Determine the (X, Y) coordinate at the center of the cell enclosing the given text.  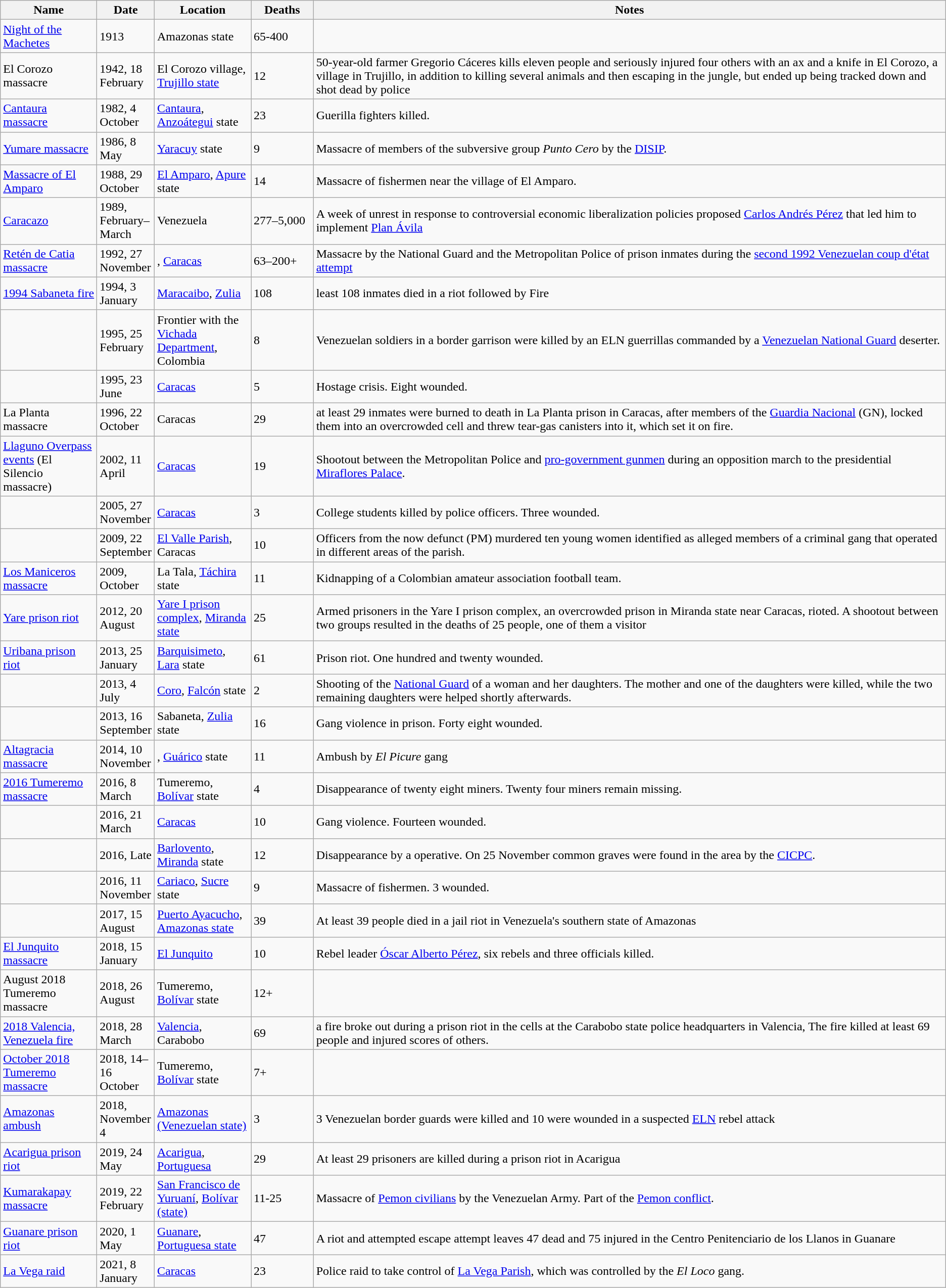
Venezuela (203, 221)
2013, 4 July (126, 690)
3 Venezuelan border guards were killed and 10 were wounded in a suspected ELN rebel attack (630, 1119)
Date (126, 10)
14 (282, 181)
Maracaibo, Zulia (203, 293)
Los Maniceros massacre (49, 578)
39 (282, 921)
Acarigua prison riot (49, 1159)
2009, 22 September (126, 546)
2005, 27 November (126, 512)
Deaths (282, 10)
El Junquito (203, 953)
Llaguno Overpass events (El Silencio massacre) (49, 466)
Coro, Falcón state (203, 690)
2019, 22 February (126, 1199)
Valencia, Carabobo (203, 1033)
Cariaco, Sucre state (203, 887)
Uribana prison riot (49, 658)
1988, 29 October (126, 181)
At least 39 people died in a jail riot in Venezuela's southern state of Amazonas (630, 921)
1982, 4 October (126, 115)
Shootout between the Metropolitan Police and pro-government gunmen during an opposition march to the presidential Miraflores Palace. (630, 466)
El Amparo, Apure state (203, 181)
El Corozo massacre (49, 76)
San Francisco de Yuruaní, Bolívar (state) (203, 1199)
Amazonas state (203, 36)
Rebel leader Óscar Alberto Pérez, six rebels and three officials killed. (630, 953)
2016, Late (126, 855)
Amazonas (Venezuelan state) (203, 1119)
2014, 10 November (126, 756)
2016, 8 March (126, 789)
2021, 8 January (126, 1271)
College students killed by police officers. Three wounded. (630, 512)
1942, 18 February (126, 76)
Disappearance by a operative. On 25 November common graves were found in the area by the CICPC. (630, 855)
2012, 20 August (126, 618)
2018, 26 August (126, 993)
1996, 22 October (126, 419)
At least 29 prisoners are killed during a prison riot in Acarigua (630, 1159)
Location (203, 10)
La Tala, Táchira state (203, 578)
Yumare massacre (49, 149)
Ambush by El Picure gang (630, 756)
Massacre by the National Guard and the Metropolitan Police of prison inmates during the second 1992 Venezuelan coup d'état attempt (630, 261)
Name (49, 10)
2016, 21 March (126, 822)
Massacre of Pemon civilians by the Venezuelan Army. Part of the Pemon conflict. (630, 1199)
2018 Valencia, Venezuela fire (49, 1033)
2018, November 4 (126, 1119)
1994 Sabaneta fire (49, 293)
5 (282, 386)
El Corozo village, Trujillo state (203, 76)
63–200+ (282, 261)
La Vega raid (49, 1271)
Gang violence. Fourteen wounded. (630, 822)
2 (282, 690)
2009, October (126, 578)
1995, 25 February (126, 340)
Yare I prison complex, Miranda state (203, 618)
2018, 15 January (126, 953)
October 2018 Tumeremo massacre (49, 1073)
2017, 15 August (126, 921)
Altagracia massacre (49, 756)
47 (282, 1238)
Cantaura massacre (49, 115)
Kumarakapay massacre (49, 1199)
4 (282, 789)
2013, 16 September (126, 724)
2002, 11 April (126, 466)
69 (282, 1033)
19 (282, 466)
1995, 23 June (126, 386)
277–5,000 (282, 221)
2013, 25 January (126, 658)
Venezuelan soldiers in a border garrison were killed by an ELN guerrillas commanded by a Venezuelan National Guard deserter. (630, 340)
Prison riot. One hundred and twenty wounded. (630, 658)
2016 Tumeremo massacre (49, 789)
16 (282, 724)
Yaracuy state (203, 149)
1989, February–March (126, 221)
108 (282, 293)
Kidnapping of a Colombian amateur association football team. (630, 578)
Night of the Machetes (49, 36)
12+ (282, 993)
A riot and attempted escape attempt leaves 47 dead and 75 injured in the Centro Penitenciario de los Llanos in Guanare (630, 1238)
August 2018 Tumeremo massacre (49, 993)
2018, 14–16 October (126, 1073)
Acarigua, Portuguesa (203, 1159)
Hostage crisis. Eight wounded. (630, 386)
Amazonas ambush (49, 1119)
Police raid to take control of La Vega Parish, which was controlled by the El Loco gang. (630, 1271)
61 (282, 658)
Barlovento, Miranda state (203, 855)
Massacre of fishermen near the village of El Amparo. (630, 181)
1913 (126, 36)
Cantaura, Anzoátegui state (203, 115)
Gang violence in prison. Forty eight wounded. (630, 724)
least 108 inmates died in a riot followed by Fire (630, 293)
2016, 11 November (126, 887)
Frontier with the Vichada Department, Colombia (203, 340)
Guanare, Portuguesa state (203, 1238)
2018, 28 March (126, 1033)
1994, 3 January (126, 293)
El Junquito massacre (49, 953)
Notes (630, 10)
25 (282, 618)
Caracazo (49, 221)
11-25 (282, 1199)
, Caracas (203, 261)
Guerilla fighters killed. (630, 115)
8 (282, 340)
Massacre of El Amparo (49, 181)
, Guárico state (203, 756)
7+ (282, 1073)
65-400 (282, 36)
Massacre of fishermen. 3 wounded. (630, 887)
Yare prison riot (49, 618)
2020, 1 May (126, 1238)
1986, 8 May (126, 149)
2019, 24 May (126, 1159)
Retén de Catia massacre (49, 261)
Massacre of members of the subversive group Punto Cero by the DISIP. (630, 149)
1992, 27 November (126, 261)
A week of unrest in response to controversial economic liberalization policies proposed Carlos Andrés Pérez that led him to implement Plan Ávila (630, 221)
El Valle Parish, Caracas (203, 546)
La Planta massacre (49, 419)
Sabaneta, Zulia state (203, 724)
Puerto Ayacucho, Amazonas state (203, 921)
Guanare prison riot (49, 1238)
Disappearance of twenty eight miners. Twenty four miners remain missing. (630, 789)
Barquisimeto, Lara state (203, 658)
